Search for the cell housing the specified text and yield its (X, Y) center coordinate. 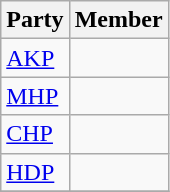
CHP (35, 134)
Member (118, 20)
MHP (35, 96)
Party (35, 20)
HDP (35, 172)
AKP (35, 58)
